Provide the [X, Y] coordinate of the cell's center where the given text is located.  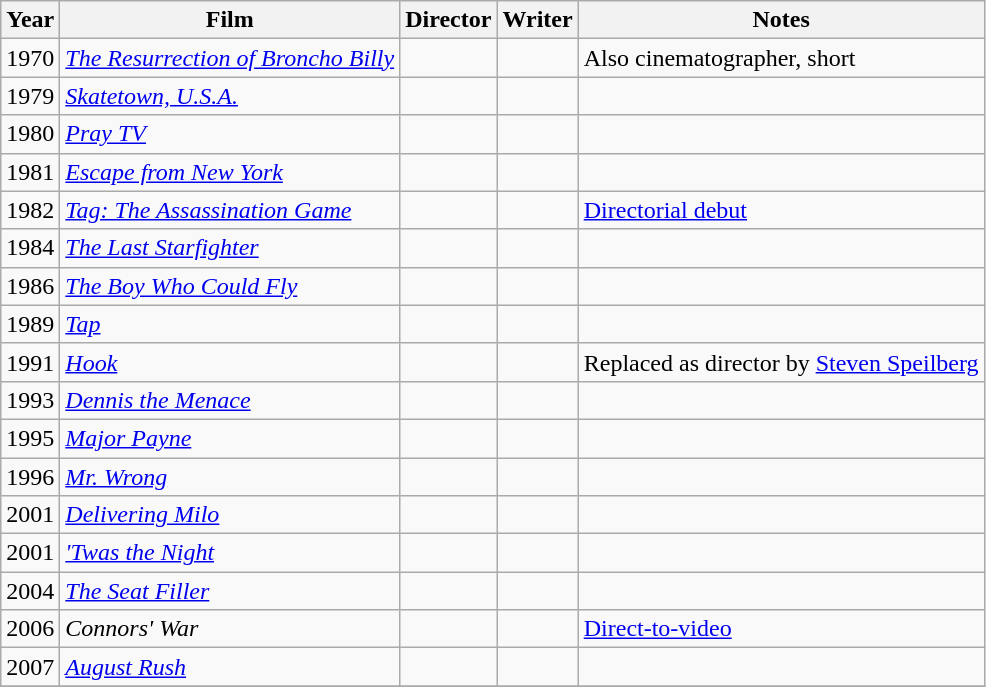
Year [30, 20]
2006 [30, 629]
Dennis the Menace [230, 400]
Notes [781, 20]
Director [448, 20]
Writer [538, 20]
1979 [30, 96]
Film [230, 20]
Delivering Milo [230, 515]
1989 [30, 324]
1984 [30, 248]
2004 [30, 591]
The Resurrection of Broncho Billy [230, 58]
The Last Starfighter [230, 248]
Direct-to-video [781, 629]
1996 [30, 477]
Skatetown, U.S.A. [230, 96]
Tap [230, 324]
Major Payne [230, 438]
'Twas the Night [230, 553]
1970 [30, 58]
1980 [30, 134]
Pray TV [230, 134]
August Rush [230, 667]
Replaced as director by Steven Speilberg [781, 362]
Also cinematographer, short [781, 58]
2007 [30, 667]
Hook [230, 362]
1991 [30, 362]
Mr. Wrong [230, 477]
The Boy Who Could Fly [230, 286]
Directorial debut [781, 210]
Connors' War [230, 629]
1995 [30, 438]
1993 [30, 400]
Tag: The Assassination Game [230, 210]
Escape from New York [230, 172]
1981 [30, 172]
1986 [30, 286]
The Seat Filler [230, 591]
1982 [30, 210]
